From the cell containing the given text, extract its center point as [x, y] coordinate. 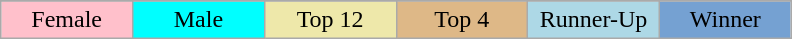
Runner-Up [594, 20]
Male [199, 20]
Female [67, 20]
Winner [725, 20]
Top 12 [330, 20]
Top 4 [462, 20]
